Capture the cell that displays the provided text and extract its (X, Y) central coordinate. 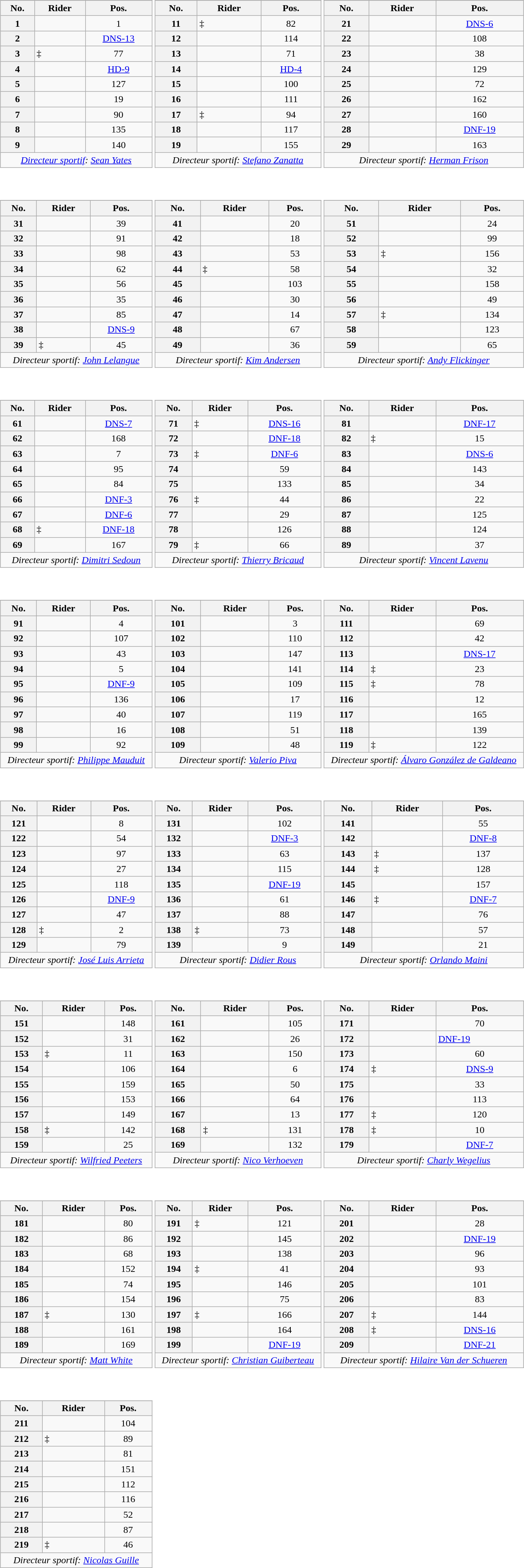
150 (295, 1054)
204 (347, 1269)
Directeur sportif: Álvaro González de Galdeano (423, 760)
178 (347, 1130)
176 (347, 1099)
217 (22, 1515)
182 (22, 1238)
189 (22, 1345)
196 (174, 1299)
177 (347, 1115)
10 (480, 1130)
110 (295, 639)
90 (119, 115)
Directeur sportif: Nicolas Guille (76, 1560)
Directeur sportif: Kim Andersen (238, 360)
197 (174, 1315)
174 (347, 1069)
Directeur sportif: John Lelangue (76, 360)
206 (347, 1299)
183 (22, 1254)
195 (174, 1284)
DNF-21 (480, 1345)
80 (128, 1223)
Directeur sportif: Stefano Zanatta (238, 160)
Directeur sportif: Charly Wegelius (423, 1160)
218 (22, 1530)
Directeur sportif: Wilfried Peeters (76, 1160)
Directeur sportif: José Luis Arrieta (76, 960)
DNF-8 (483, 838)
193 (174, 1254)
175 (347, 1084)
172 (347, 1038)
Directeur sportif: Sean Yates (76, 160)
120 (480, 1115)
No. Rider Pos. 41 20 42 18 43 53 44 ‡ 58 45 103 46 30 47 14 48 67 49 36 Directeur sportif: Kim Andersen (238, 279)
20 (295, 223)
Directeur sportif: Philippe Mauduit (76, 760)
DNS-13 (119, 38)
Directeur sportif: Christian Guiberteau (238, 1360)
209 (347, 1345)
DNF-17 (479, 423)
DNS-7 (119, 423)
213 (22, 1454)
40 (121, 714)
187 (22, 1315)
203 (347, 1254)
207 (347, 1315)
173 (347, 1054)
212 (22, 1439)
192 (174, 1238)
202 (347, 1238)
Directeur sportif: Hilaire Van der Schueren (423, 1360)
100 (291, 84)
216 (22, 1499)
Directeur sportif: Thierry Bricaud (238, 560)
60 (480, 1054)
130 (128, 1315)
DNS-17 (479, 654)
No. Rider Pos. 131 102 132 DNF-3 133 63 134 115 135 DNF-19 136 61 137 88 138 ‡ 73 139 9 Directeur sportif: Didier Rous (238, 879)
Directeur sportif: Nico Verhoeven (238, 1160)
Directeur sportif: Valerio Piva (238, 760)
201 (347, 1223)
30 (295, 299)
208 (347, 1330)
Directeur sportif: Didier Rous (238, 960)
219 (22, 1545)
Directeur sportif: Dimitri Sedoun (76, 560)
199 (174, 1345)
194 (174, 1269)
191 (174, 1223)
184 (22, 1269)
214 (22, 1469)
Directeur sportif: Matt White (76, 1360)
Directeur sportif: Andy Flickinger (423, 360)
No. Rider Pos. 191 ‡ 121 192 145 193 138 194 ‡ 41 195 146 196 75 197 ‡ 166 198 164 199 DNF-19 Directeur sportif: Christian Guiberteau (238, 1279)
215 (22, 1484)
211 (22, 1424)
181 (22, 1223)
188 (22, 1330)
70 (480, 1023)
171 (347, 1023)
179 (347, 1145)
Directeur sportif: Vincent Lavenu (423, 560)
205 (347, 1284)
HD-4 (291, 69)
140 (119, 145)
160 (479, 115)
No. Rider Pos. 161 105 162 26 163 150 164 6 165 50 166 64 167 13 168 ‡ 131 169 132 Directeur sportif: Nico Verhoeven (238, 1079)
Directeur sportif: Herman Frison (423, 160)
186 (22, 1299)
Directeur sportif: Orlando Maini (423, 960)
No. Rider Pos. 101 3 102 110 103 147 104 141 105 109 106 17 107 119 108 51 109 48 Directeur sportif: Valerio Piva (238, 679)
185 (22, 1284)
50 (295, 1084)
HD-9 (119, 69)
No. Rider Pos. 71 ‡ DNS-16 72 DNF-18 73 ‡ DNF-6 74 59 75 133 76 ‡ 44 77 29 78 126 79 ‡ 66 Directeur sportif: Thierry Bricaud (238, 479)
198 (174, 1330)
